Return the (X, Y) coordinate for the center point of the cell that contains the specified text.  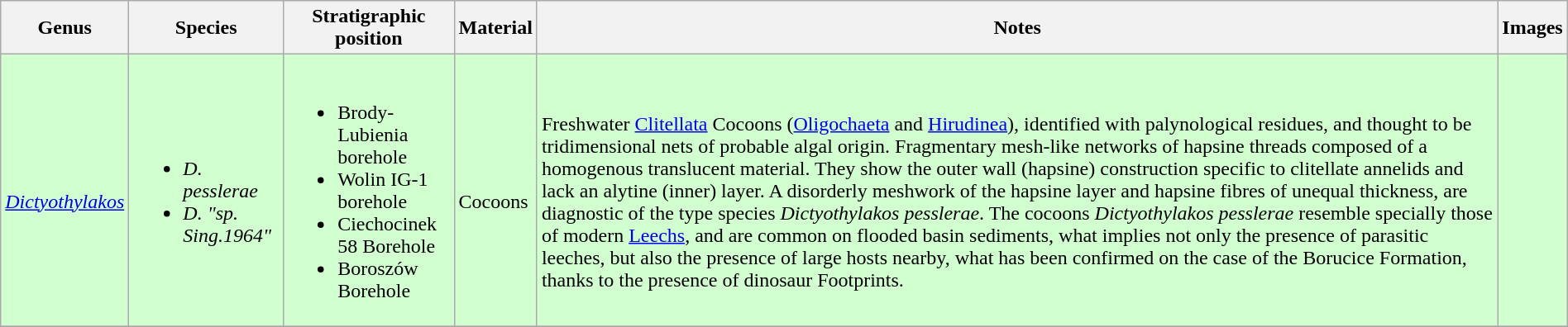
Stratigraphic position (369, 28)
D. pessleraeD. "sp. Sing.1964" (207, 190)
Species (207, 28)
Images (1532, 28)
Material (495, 28)
Dictyothylakos (65, 190)
Brody-Lubienia boreholeWolin IG-1 boreholeCiechocinek 58 BoreholeBoroszów Borehole (369, 190)
Cocoons (495, 190)
Genus (65, 28)
Notes (1017, 28)
